Search for the cell housing the specified text and yield its [x, y] center coordinate. 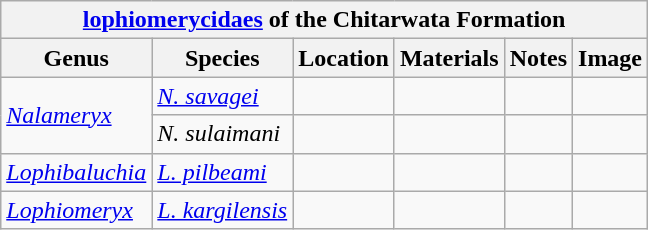
Notes [538, 58]
Location [344, 58]
lophiomerycidaes of the Chitarwata Formation [324, 20]
Image [610, 58]
L. pilbeami [222, 172]
Materials [449, 58]
N. savagei [222, 96]
Genus [76, 58]
Nalameryx [76, 115]
N. sulaimani [222, 134]
Lophibaluchia [76, 172]
Species [222, 58]
L. kargilensis [222, 210]
Lophiomeryx [76, 210]
